Find where the given text appears and provide that cell's center as [X, Y] coordinate. 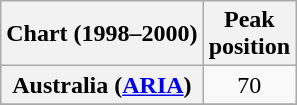
70 [249, 85]
Chart (1998–2000) [102, 34]
Australia (ARIA) [102, 85]
Peakposition [249, 34]
